Scan for the cell matching the given text and deliver its (X, Y) coordinate at center. 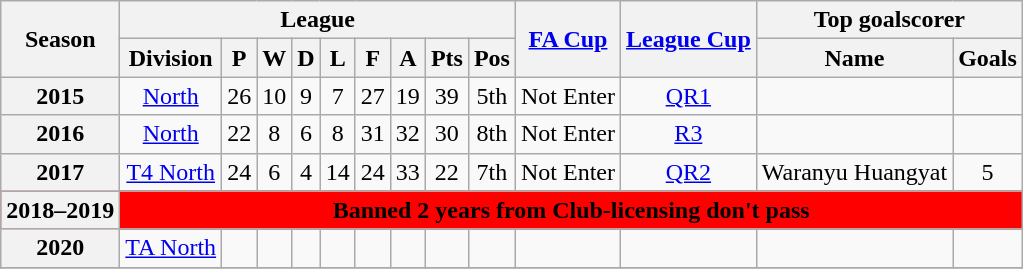
P (240, 58)
Season (60, 39)
Division (171, 58)
2018–2019 (60, 210)
D (306, 58)
Goals (988, 58)
14 (338, 172)
39 (446, 96)
5 (988, 172)
Pos (492, 58)
2015 (60, 96)
5th (492, 96)
R3 (689, 134)
8th (492, 134)
Top goalscorer (889, 20)
2016 (60, 134)
26 (240, 96)
League Cup (689, 39)
9 (306, 96)
TA North (171, 248)
Pts (446, 58)
30 (446, 134)
QR1 (689, 96)
31 (372, 134)
W (274, 58)
League (318, 20)
32 (408, 134)
2017 (60, 172)
27 (372, 96)
7th (492, 172)
2020 (60, 248)
FA Cup (568, 39)
Name (854, 58)
A (408, 58)
F (372, 58)
19 (408, 96)
7 (338, 96)
10 (274, 96)
Waranyu Huangyat (854, 172)
L (338, 58)
4 (306, 172)
33 (408, 172)
Banned 2 years from Club-licensing don't pass (572, 210)
T4 North (171, 172)
QR2 (689, 172)
